Find where the given text appears and provide that cell's center as (X, Y) coordinate. 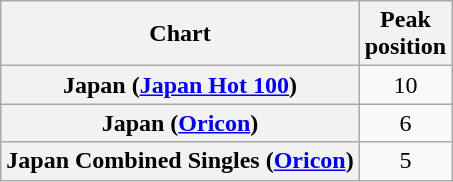
10 (405, 85)
5 (405, 161)
Japan (Japan Hot 100) (180, 85)
Peakposition (405, 34)
Japan (Oricon) (180, 123)
Chart (180, 34)
6 (405, 123)
Japan Combined Singles (Oricon) (180, 161)
